Return the (X, Y) coordinate for the center point of the cell that contains the specified text.  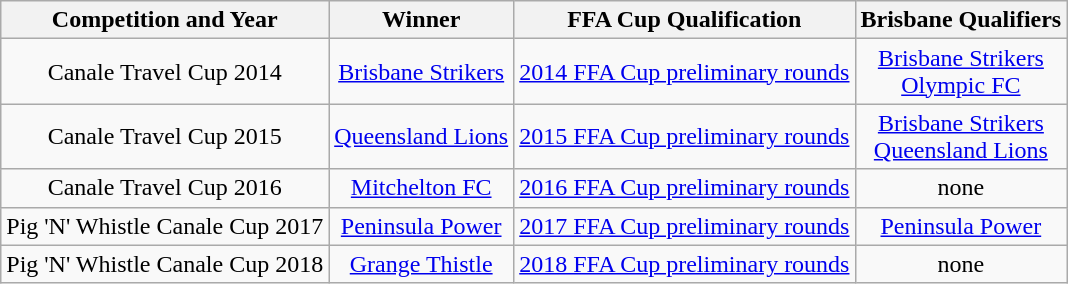
Pig 'N' Whistle Canale Cup 2017 (165, 226)
Winner (422, 20)
FFA Cup Qualification (684, 20)
Pig 'N' Whistle Canale Cup 2018 (165, 264)
Competition and Year (165, 20)
2016 FFA Cup preliminary rounds (684, 188)
Brisbane Qualifiers (961, 20)
Grange Thistle (422, 264)
Canale Travel Cup 2016 (165, 188)
2017 FFA Cup preliminary rounds (684, 226)
Brisbane StrikersQueensland Lions (961, 136)
2018 FFA Cup preliminary rounds (684, 264)
Queensland Lions (422, 136)
Canale Travel Cup 2014 (165, 72)
Brisbane Strikers (422, 72)
2014 FFA Cup preliminary rounds (684, 72)
2015 FFA Cup preliminary rounds (684, 136)
Canale Travel Cup 2015 (165, 136)
Mitchelton FC (422, 188)
Brisbane Strikers Olympic FC (961, 72)
